Identify which cell holds the provided text, then report its [X, Y] central coordinate. 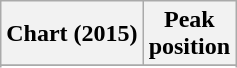
Peakposition [189, 34]
Chart (2015) [72, 34]
